Pinpoint the cell where the given text exists, returning its [x, y] midpoint coordinate. 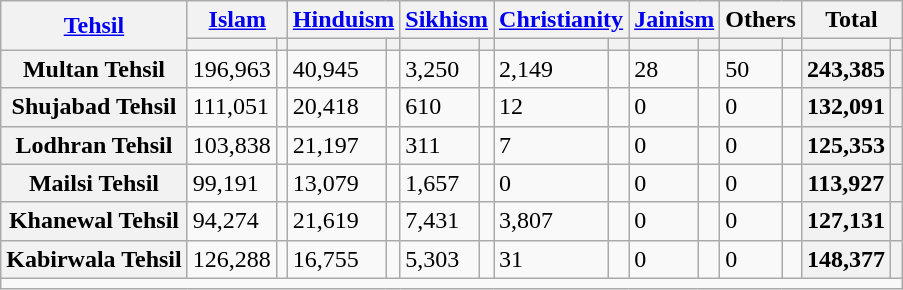
5,303 [440, 259]
Sikhism [447, 20]
Mailsi Tehsil [94, 183]
127,131 [846, 221]
94,274 [232, 221]
Shujabad Tehsil [94, 107]
Khanewal Tehsil [94, 221]
311 [440, 145]
148,377 [846, 259]
103,838 [232, 145]
1,657 [440, 183]
20,418 [336, 107]
12 [552, 107]
16,755 [336, 259]
3,807 [552, 221]
2,149 [552, 69]
28 [664, 69]
Others [761, 20]
Tehsil [94, 26]
132,091 [846, 107]
40,945 [336, 69]
31 [552, 259]
3,250 [440, 69]
Total [851, 20]
7 [552, 145]
13,079 [336, 183]
99,191 [232, 183]
Kabirwala Tehsil [94, 259]
21,619 [336, 221]
7,431 [440, 221]
Multan Tehsil [94, 69]
111,051 [232, 107]
Jainism [674, 20]
50 [751, 69]
Hinduism [343, 20]
196,963 [232, 69]
610 [440, 107]
Islam [237, 20]
21,197 [336, 145]
113,927 [846, 183]
126,288 [232, 259]
243,385 [846, 69]
125,353 [846, 145]
Christianity [562, 20]
Lodhran Tehsil [94, 145]
